Identify which cell holds the provided text, then report its (X, Y) central coordinate. 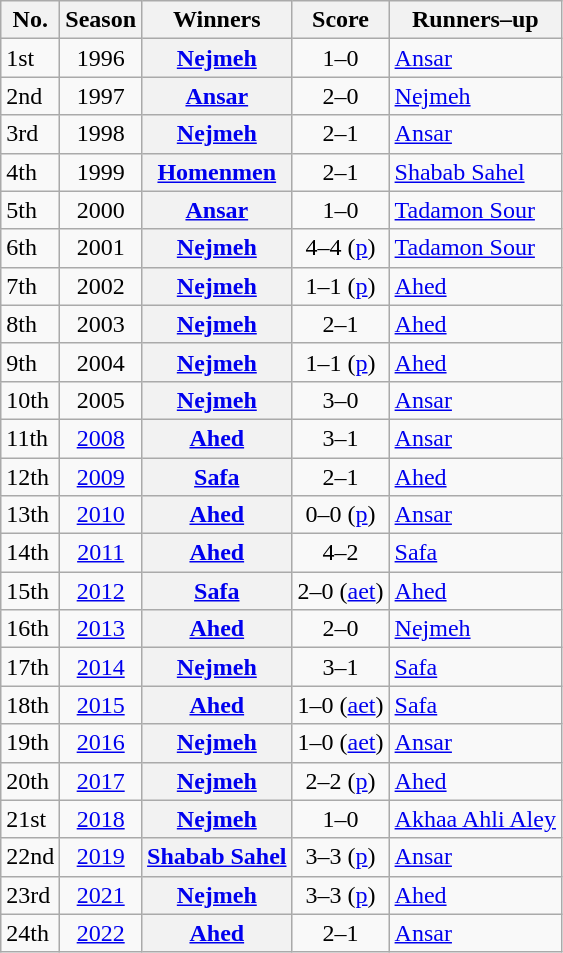
2013 (101, 629)
17th (30, 667)
Akhaa Ahli Aley (475, 819)
1997 (101, 96)
3–0 (340, 400)
2nd (30, 96)
2014 (101, 667)
2011 (101, 553)
Winners (217, 20)
20th (30, 781)
3rd (30, 134)
2019 (101, 857)
2002 (101, 286)
2010 (101, 515)
13th (30, 515)
2003 (101, 324)
21st (30, 819)
2008 (101, 438)
15th (30, 591)
4–2 (340, 553)
22nd (30, 857)
2000 (101, 210)
11th (30, 438)
18th (30, 705)
1st (30, 58)
5th (30, 210)
2015 (101, 705)
4th (30, 172)
2012 (101, 591)
2001 (101, 248)
1999 (101, 172)
9th (30, 362)
2005 (101, 400)
2021 (101, 895)
8th (30, 324)
4–4 (p) (340, 248)
14th (30, 553)
0–0 (p) (340, 515)
2022 (101, 933)
1996 (101, 58)
6th (30, 248)
Homenmen (217, 172)
12th (30, 477)
No. (30, 20)
23rd (30, 895)
19th (30, 743)
2–2 (p) (340, 781)
2016 (101, 743)
Season (101, 20)
2009 (101, 477)
16th (30, 629)
2–0 (aet) (340, 591)
2017 (101, 781)
Runners–up (475, 20)
7th (30, 286)
10th (30, 400)
2018 (101, 819)
24th (30, 933)
1998 (101, 134)
2004 (101, 362)
Score (340, 20)
